Detect which cell encompasses the target text, then output its (X, Y) center coordinate. 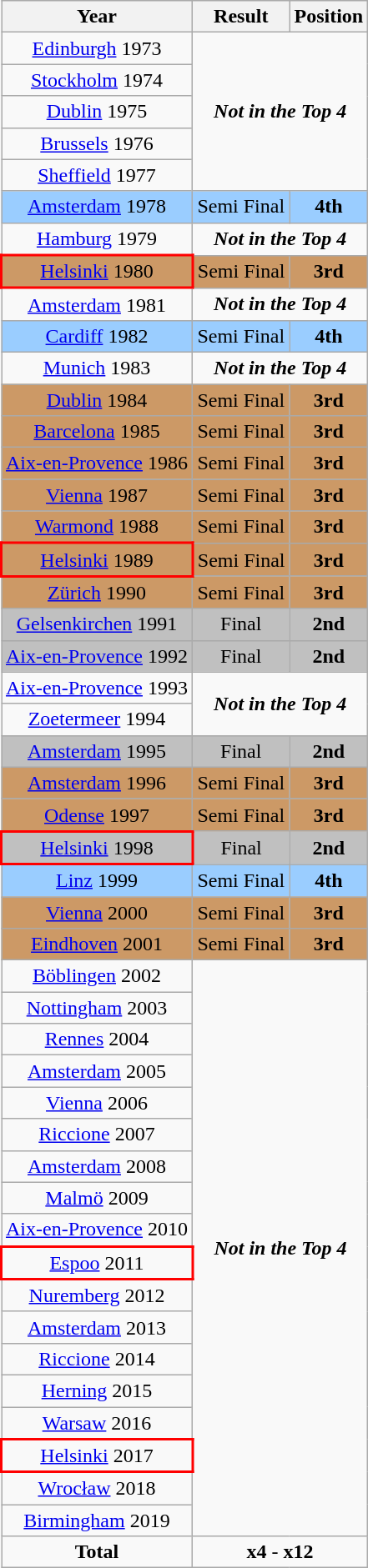
Nuremberg 2012 (97, 1295)
Herning 2015 (97, 1390)
Sheffield 1977 (97, 175)
x4 - x12 (280, 1552)
Munich 1983 (97, 368)
Linz 1999 (97, 880)
Vienna 2000 (97, 913)
Riccione 2007 (97, 1135)
Result (241, 17)
Amsterdam 2013 (97, 1327)
Vienna 1987 (97, 495)
Amsterdam 1996 (97, 783)
Amsterdam 1978 (97, 207)
Odense 1997 (97, 815)
Edinburgh 1973 (97, 48)
Amsterdam 1981 (97, 305)
Amsterdam 2008 (97, 1166)
Nottingham 2003 (97, 1008)
Warsaw 2016 (97, 1424)
Amsterdam 1995 (97, 751)
Aix-en-Provence 2010 (97, 1230)
Aix-en-Provence 1992 (97, 656)
Total (97, 1552)
Aix-en-Provence 1993 (97, 688)
Dublin 1984 (97, 399)
Riccione 2014 (97, 1359)
Rennes 2004 (97, 1039)
Hamburg 1979 (97, 238)
Espoo 2011 (97, 1263)
Stockholm 1974 (97, 80)
Helsinki 1998 (97, 848)
Wrocław 2018 (97, 1489)
Dublin 1975 (97, 112)
Helsinki 1980 (97, 272)
Cardiff 1982 (97, 336)
Birmingham 2019 (97, 1520)
Warmond 1988 (97, 527)
Zoetermeer 1994 (97, 719)
Aix-en-Provence 1986 (97, 463)
Eindhoven 2001 (97, 944)
Helsinki 1989 (97, 560)
Zürich 1990 (97, 592)
Barcelona 1985 (97, 432)
Helsinki 2017 (97, 1455)
Vienna 2006 (97, 1103)
Amsterdam 2005 (97, 1071)
Position (329, 17)
Year (97, 17)
Böblingen 2002 (97, 976)
Brussels 1976 (97, 143)
Malmö 2009 (97, 1198)
Gelsenkirchen 1991 (97, 624)
